Scan for the cell matching the given text and deliver its (X, Y) coordinate at center. 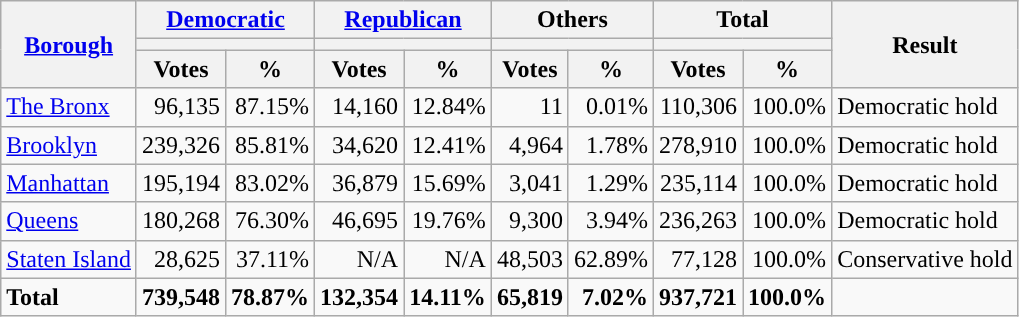
14,160 (360, 107)
76.30% (270, 221)
12.84% (448, 107)
34,620 (360, 145)
1.78% (610, 145)
11 (530, 107)
239,326 (180, 145)
937,721 (698, 297)
12.41% (448, 145)
236,263 (698, 221)
Brooklyn (69, 145)
7.02% (610, 297)
132,354 (360, 297)
278,910 (698, 145)
46,695 (360, 221)
78.87% (270, 297)
77,128 (698, 259)
Conservative hold (925, 259)
83.02% (270, 183)
36,879 (360, 183)
Staten Island (69, 259)
14.11% (448, 297)
Democratic (225, 20)
Result (925, 44)
Others (572, 20)
235,114 (698, 183)
Queens (69, 221)
15.69% (448, 183)
195,194 (180, 183)
The Bronx (69, 107)
Manhattan (69, 183)
0.01% (610, 107)
87.15% (270, 107)
65,819 (530, 297)
3,041 (530, 183)
3.94% (610, 221)
4,964 (530, 145)
85.81% (270, 145)
28,625 (180, 259)
62.89% (610, 259)
180,268 (180, 221)
37.11% (270, 259)
19.76% (448, 221)
1.29% (610, 183)
9,300 (530, 221)
96,135 (180, 107)
Borough (69, 44)
Republican (404, 20)
739,548 (180, 297)
48,503 (530, 259)
110,306 (698, 107)
